Locate the cell with the specified text and output its (x, y) center coordinate. 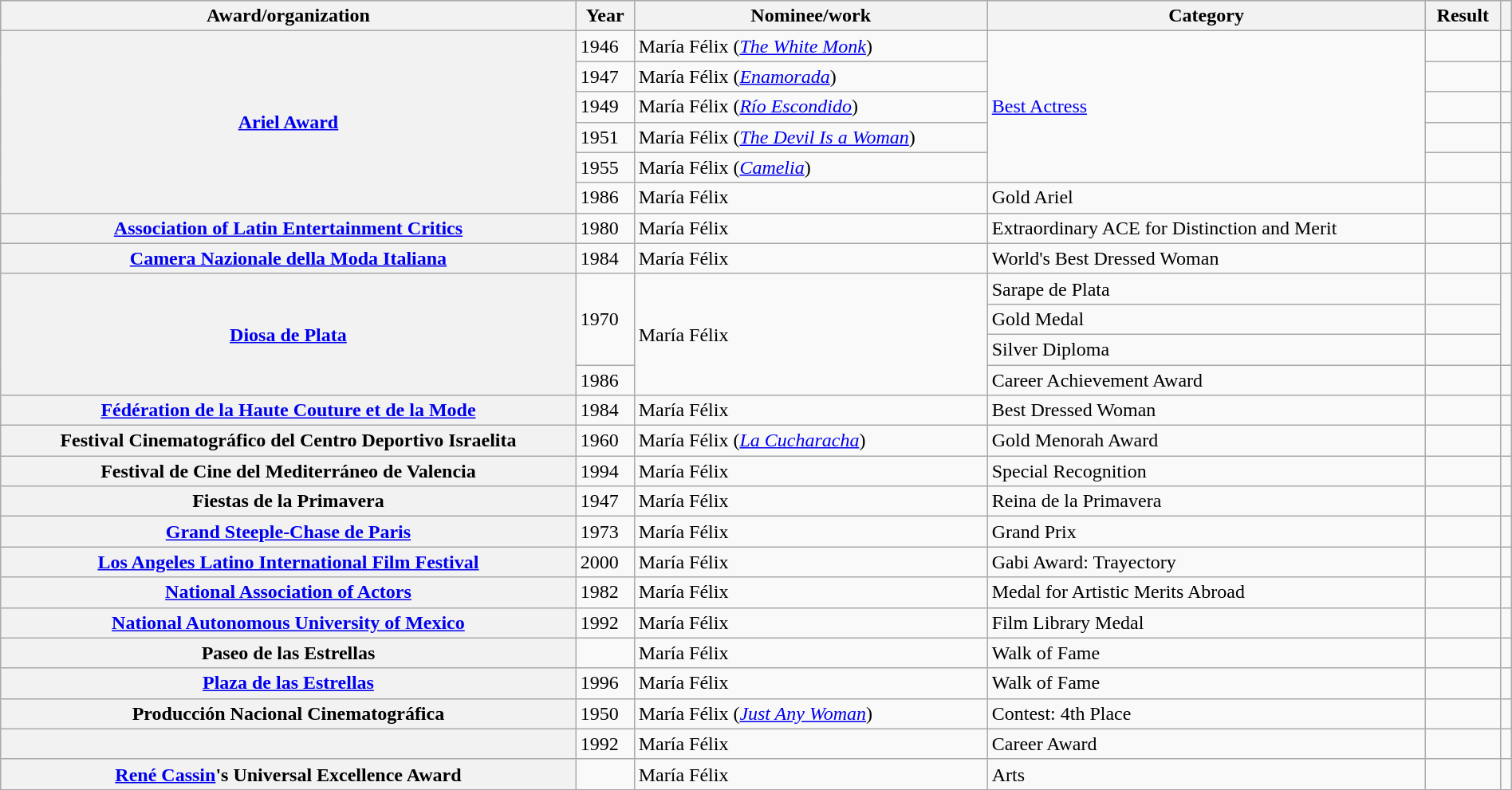
Special Recognition (1206, 471)
Los Angeles Latino International Film Festival (289, 562)
1960 (604, 441)
María Félix (Río Escondido) (810, 107)
Producción Nacional Cinematográfica (289, 713)
Gold Medal (1206, 319)
Fédération de la Haute Couture et de la Mode (289, 411)
Extraordinary ACE for Distinction and Merit (1206, 228)
Contest: 4th Place (1206, 713)
1951 (604, 137)
Reina de la Primavera (1206, 501)
Plaza de las Estrellas (289, 683)
María Félix (The Devil Is a Woman) (810, 137)
1996 (604, 683)
Medal for Artistic Merits Abroad (1206, 592)
Sarape de Plata (1206, 289)
María Félix (La Cucharacha) (810, 441)
Ariel Award (289, 122)
Year (604, 16)
1980 (604, 228)
Camera Nazionale della Moda Italiana (289, 258)
Career Award (1206, 744)
Gold Menorah Award (1206, 441)
1970 (604, 319)
1950 (604, 713)
National Association of Actors (289, 592)
Arts (1206, 774)
1994 (604, 471)
Grand Steeple-Chase de Paris (289, 532)
María Félix (Camelia) (810, 167)
Category (1206, 16)
Grand Prix (1206, 532)
María Félix (The White Monk) (810, 46)
María Félix (Enamorada) (810, 77)
Festival Cinematográfico del Centro Deportivo Israelita (289, 441)
Gold Ariel (1206, 198)
World's Best Dressed Woman (1206, 258)
Fiestas de la Primavera (289, 501)
1955 (604, 167)
Career Achievement Award (1206, 380)
María Félix (Just Any Woman) (810, 713)
Best Actress (1206, 107)
Best Dressed Woman (1206, 411)
Silver Diploma (1206, 349)
1973 (604, 532)
Association of Latin Entertainment Critics (289, 228)
1949 (604, 107)
Result (1463, 16)
2000 (604, 562)
1982 (604, 592)
Gabi Award: Trayectory (1206, 562)
1946 (604, 46)
Festival de Cine del Mediterráneo de Valencia (289, 471)
Nominee/work (810, 16)
Film Library Medal (1206, 623)
National Autonomous University of Mexico (289, 623)
Diosa de Plata (289, 334)
René Cassin's Universal Excellence Award (289, 774)
Paseo de las Estrellas (289, 653)
Award/organization (289, 16)
